Determine the [X, Y] coordinate at the center of the cell enclosing the given text.  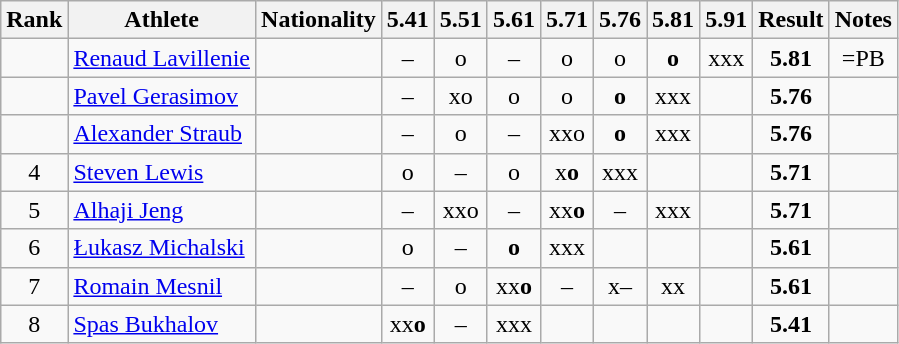
=PB [863, 58]
Renaud Lavillenie [162, 58]
Pavel Gerasimov [162, 96]
8 [34, 324]
6 [34, 248]
Alexander Straub [162, 134]
x– [620, 286]
Athlete [162, 20]
Rank [34, 20]
Romain Mesnil [162, 286]
Result [791, 20]
5.51 [460, 20]
4 [34, 172]
Notes [863, 20]
Spas Bukhalov [162, 324]
7 [34, 286]
Steven Lewis [162, 172]
Nationality [319, 20]
xx [674, 286]
Łukasz Michalski [162, 248]
Alhaji Jeng [162, 210]
5.91 [726, 20]
5 [34, 210]
